Scan for the cell matching the given text and deliver its (X, Y) coordinate at center. 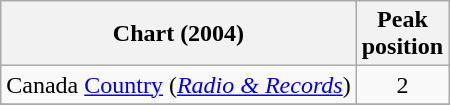
Canada Country (Radio & Records) (178, 85)
2 (402, 85)
Chart (2004) (178, 34)
Peakposition (402, 34)
